Return [x, y] of the center of cell containing provided text 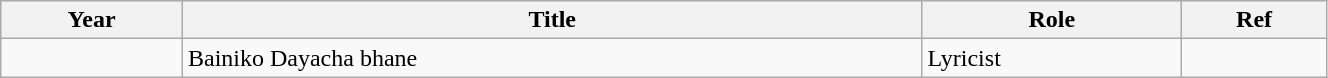
Year [92, 20]
Role [1052, 20]
Bainiko Dayacha bhane [552, 58]
Title [552, 20]
Ref [1254, 20]
Lyricist [1052, 58]
